Pinpoint the cell where the given text exists, returning its (x, y) midpoint coordinate. 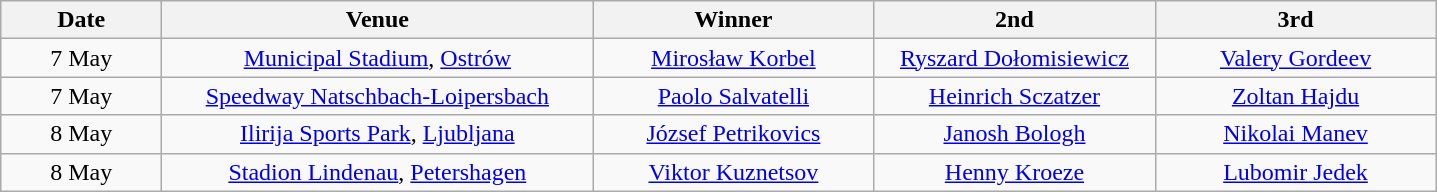
Stadion Lindenau, Petershagen (378, 172)
Ryszard Dołomisiewicz (1014, 58)
2nd (1014, 20)
Heinrich Sczatzer (1014, 96)
Speedway Natschbach-Loipersbach (378, 96)
József Petrikovics (734, 134)
Viktor Kuznetsov (734, 172)
Winner (734, 20)
Date (82, 20)
3rd (1296, 20)
Municipal Stadium, Ostrów (378, 58)
Venue (378, 20)
Nikolai Manev (1296, 134)
Henny Kroeze (1014, 172)
Valery Gordeev (1296, 58)
Lubomir Jedek (1296, 172)
Zoltan Hajdu (1296, 96)
Mirosław Korbel (734, 58)
Paolo Salvatelli (734, 96)
Janosh Bologh (1014, 134)
Ilirija Sports Park, Ljubljana (378, 134)
